Scan for the cell matching the given text and deliver its (X, Y) coordinate at center. 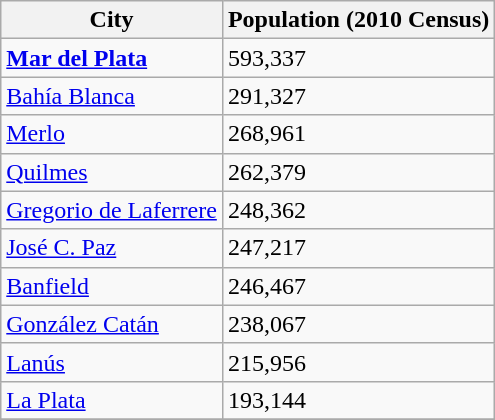
Gregorio de Laferrere (112, 210)
José C. Paz (112, 248)
Bahía Blanca (112, 96)
246,467 (358, 286)
238,067 (358, 324)
La Plata (112, 400)
593,337 (358, 58)
291,327 (358, 96)
Mar del Plata (112, 58)
193,144 (358, 400)
248,362 (358, 210)
215,956 (358, 362)
González Catán (112, 324)
262,379 (358, 172)
Quilmes (112, 172)
247,217 (358, 248)
Lanús (112, 362)
Population (2010 Census) (358, 20)
Banfield (112, 286)
268,961 (358, 134)
City (112, 20)
Merlo (112, 134)
